Return (X, Y) of the center of cell containing provided text 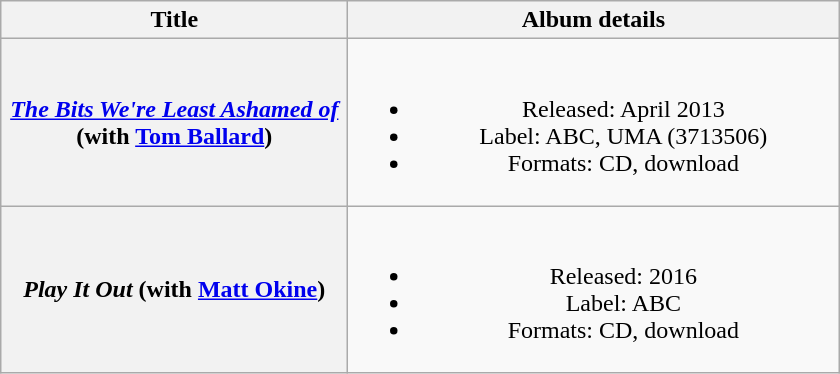
Released: April 2013Label: ABC, UMA (3713506)Formats: CD, download (594, 122)
The Bits We're Least Ashamed of (with Tom Ballard) (174, 122)
Released: 2016Label: ABCFormats: CD, download (594, 290)
Play It Out (with Matt Okine) (174, 290)
Album details (594, 20)
Title (174, 20)
